Search for the cell housing the specified text and yield its [x, y] center coordinate. 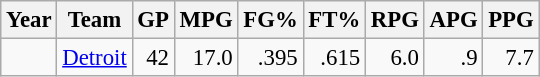
Year [29, 20]
Detroit [94, 58]
.9 [454, 58]
17.0 [206, 58]
.615 [334, 58]
42 [153, 58]
APG [454, 20]
.395 [270, 58]
FT% [334, 20]
PPG [511, 20]
6.0 [396, 58]
Team [94, 20]
7.7 [511, 58]
RPG [396, 20]
MPG [206, 20]
GP [153, 20]
FG% [270, 20]
